Find where the given text appears and provide that cell's center as [X, Y] coordinate. 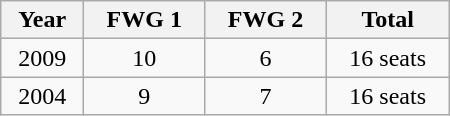
6 [266, 58]
FWG 2 [266, 20]
10 [144, 58]
7 [266, 96]
9 [144, 96]
2009 [42, 58]
FWG 1 [144, 20]
Total [388, 20]
2004 [42, 96]
Year [42, 20]
